Return the [X, Y] coordinate for the center point of the cell that contains the specified text.  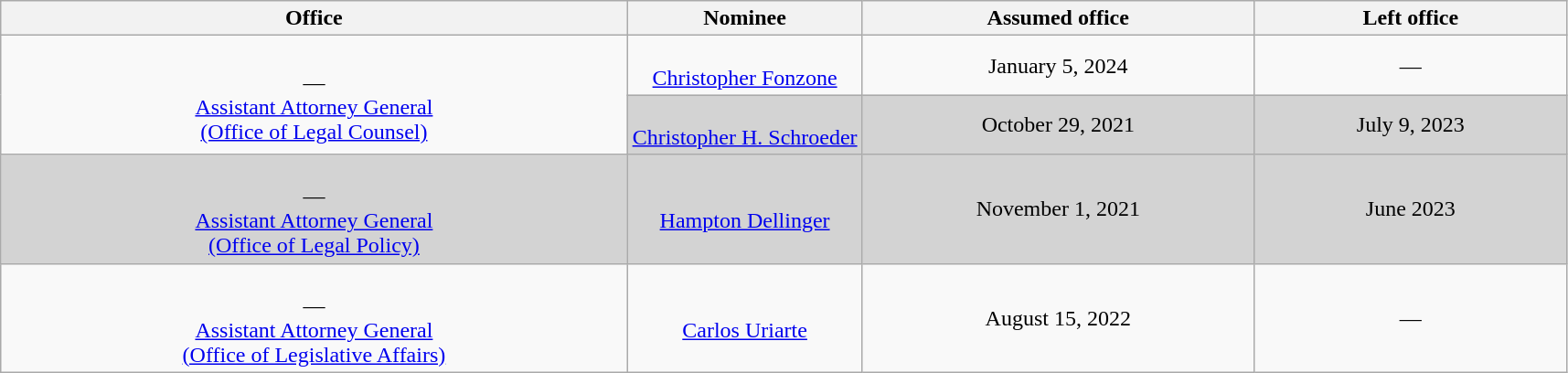
June 2023 [1410, 208]
November 1, 2021 [1058, 208]
—Assistant Attorney General(Office of Legal Counsel) [315, 95]
Left office [1410, 18]
Christopher Fonzone [744, 66]
Carlos Uriarte [744, 318]
Office [315, 18]
Hampton Dellinger [744, 208]
January 5, 2024 [1058, 66]
Christopher H. Schroeder [744, 124]
Assumed office [1058, 18]
Nominee [744, 18]
—Assistant Attorney General(Office of Legal Policy) [315, 208]
October 29, 2021 [1058, 124]
August 15, 2022 [1058, 318]
July 9, 2023 [1410, 124]
—Assistant Attorney General(Office of Legislative Affairs) [315, 318]
